Find where the given text appears and provide that cell's center as [X, Y] coordinate. 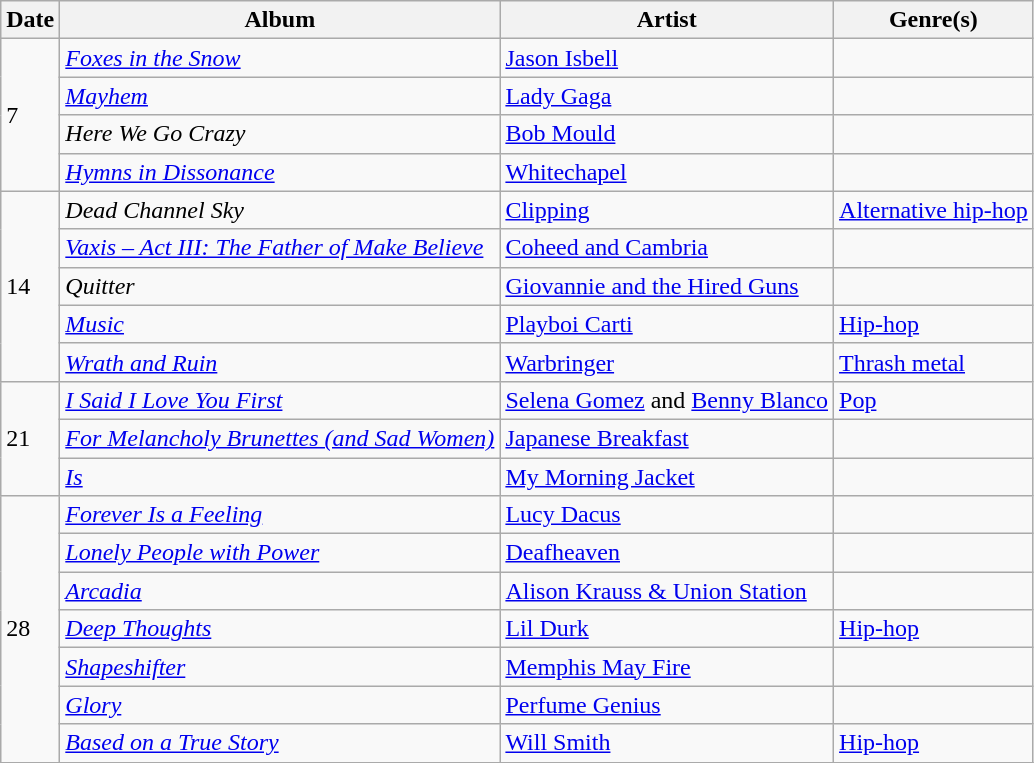
Alison Krauss & Union Station [667, 591]
Deep Thoughts [280, 629]
Forever Is a Feeling [280, 515]
Pop [934, 400]
Whitechapel [667, 172]
Genre(s) [934, 20]
Wrath and Ruin [280, 362]
Music [280, 324]
Shapeshifter [280, 667]
Japanese Breakfast [667, 438]
Lucy Dacus [667, 515]
Lil Durk [667, 629]
Arcadia [280, 591]
Thrash metal [934, 362]
Selena Gomez and Benny Blanco [667, 400]
For Melancholy Brunettes (and Sad Women) [280, 438]
Is [280, 477]
7 [30, 115]
Deafheaven [667, 553]
Artist [667, 20]
Warbringer [667, 362]
Album [280, 20]
Here We Go Crazy [280, 134]
Memphis May Fire [667, 667]
Jason Isbell [667, 58]
Glory [280, 705]
Mayhem [280, 96]
14 [30, 286]
Clipping [667, 210]
Playboi Carti [667, 324]
28 [30, 629]
Vaxis – Act III: The Father of Make Believe [280, 248]
Perfume Genius [667, 705]
Coheed and Cambria [667, 248]
Hymns in Dissonance [280, 172]
Based on a True Story [280, 743]
Will Smith [667, 743]
Alternative hip-hop [934, 210]
Lonely People with Power [280, 553]
Date [30, 20]
Foxes in the Snow [280, 58]
Bob Mould [667, 134]
Dead Channel Sky [280, 210]
Giovannie and the Hired Guns [667, 286]
21 [30, 438]
My Morning Jacket [667, 477]
Quitter [280, 286]
Lady Gaga [667, 96]
I Said I Love You First [280, 400]
